Pinpoint the cell where the given text exists, returning its (X, Y) midpoint coordinate. 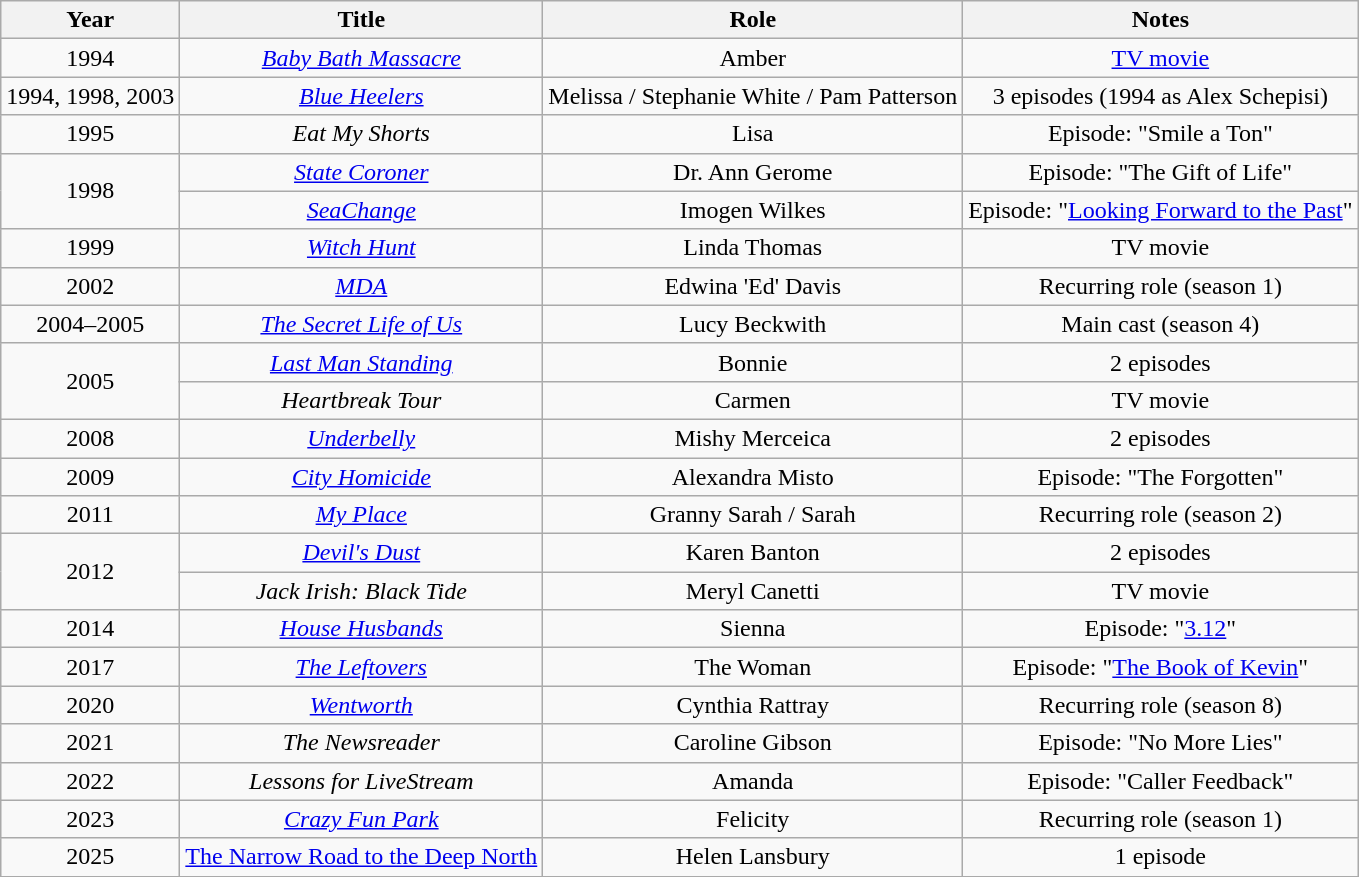
Karen Banton (753, 553)
Main cast (season 4) (1160, 324)
Devil's Dust (362, 553)
2021 (90, 743)
Baby Bath Massacre (362, 58)
Amber (753, 58)
Imogen Wilkes (753, 210)
Crazy Fun Park (362, 819)
1 episode (1160, 857)
2023 (90, 819)
Wentworth (362, 705)
Blue Heelers (362, 96)
Last Man Standing (362, 362)
Episode: "The Book of Kevin" (1160, 667)
Sienna (753, 629)
Episode: "The Forgotten" (1160, 477)
Alexandra Misto (753, 477)
Witch Hunt (362, 248)
State Coroner (362, 172)
Lisa (753, 134)
House Husbands (362, 629)
Underbelly (362, 438)
2009 (90, 477)
2014 (90, 629)
Mishy Merceica (753, 438)
Granny Sarah / Sarah (753, 515)
The Newsreader (362, 743)
MDA (362, 286)
Episode: "Looking Forward to the Past" (1160, 210)
Dr. Ann Gerome (753, 172)
2012 (90, 572)
Episode: "The Gift of Life" (1160, 172)
1994, 1998, 2003 (90, 96)
Caroline Gibson (753, 743)
Lessons for LiveStream (362, 781)
2020 (90, 705)
3 episodes (1994 as Alex Schepisi) (1160, 96)
1998 (90, 191)
The Secret Life of Us (362, 324)
City Homicide (362, 477)
1995 (90, 134)
1994 (90, 58)
Meryl Canetti (753, 591)
My Place (362, 515)
Episode: "Caller Feedback" (1160, 781)
Jack Irish: Black Tide (362, 591)
Melissa / Stephanie White / Pam Patterson (753, 96)
Episode: "Smile a Ton" (1160, 134)
Episode: "No More Lies" (1160, 743)
Felicity (753, 819)
2025 (90, 857)
2022 (90, 781)
Recurring role (season 8) (1160, 705)
Recurring role (season 2) (1160, 515)
Lucy Beckwith (753, 324)
Cynthia Rattray (753, 705)
Helen Lansbury (753, 857)
Bonnie (753, 362)
Carmen (753, 400)
The Woman (753, 667)
2005 (90, 381)
Role (753, 20)
Episode: "3.12" (1160, 629)
2011 (90, 515)
Amanda (753, 781)
The Narrow Road to the Deep North (362, 857)
Eat My Shorts (362, 134)
Heartbreak Tour (362, 400)
The Leftovers (362, 667)
2004–2005 (90, 324)
1999 (90, 248)
2008 (90, 438)
SeaChange (362, 210)
Edwina 'Ed' Davis (753, 286)
Year (90, 20)
Title (362, 20)
2002 (90, 286)
2017 (90, 667)
Notes (1160, 20)
Linda Thomas (753, 248)
